Locate the cell with the specified text and output its [x, y] center coordinate. 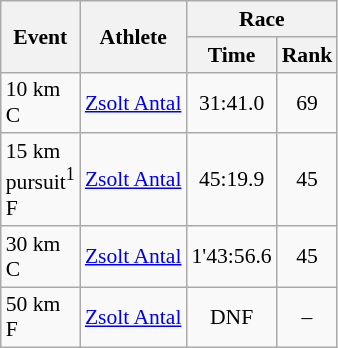
15 km pursuit1 F [40, 180]
45:19.9 [232, 180]
DNF [232, 318]
Race [262, 19]
69 [308, 102]
– [308, 318]
1'43:56.6 [232, 256]
10 km C [40, 102]
50 km F [40, 318]
30 km C [40, 256]
Rank [308, 55]
Time [232, 55]
Event [40, 36]
31:41.0 [232, 102]
Athlete [134, 36]
